Scan for the cell matching the given text and deliver its (x, y) coordinate at center. 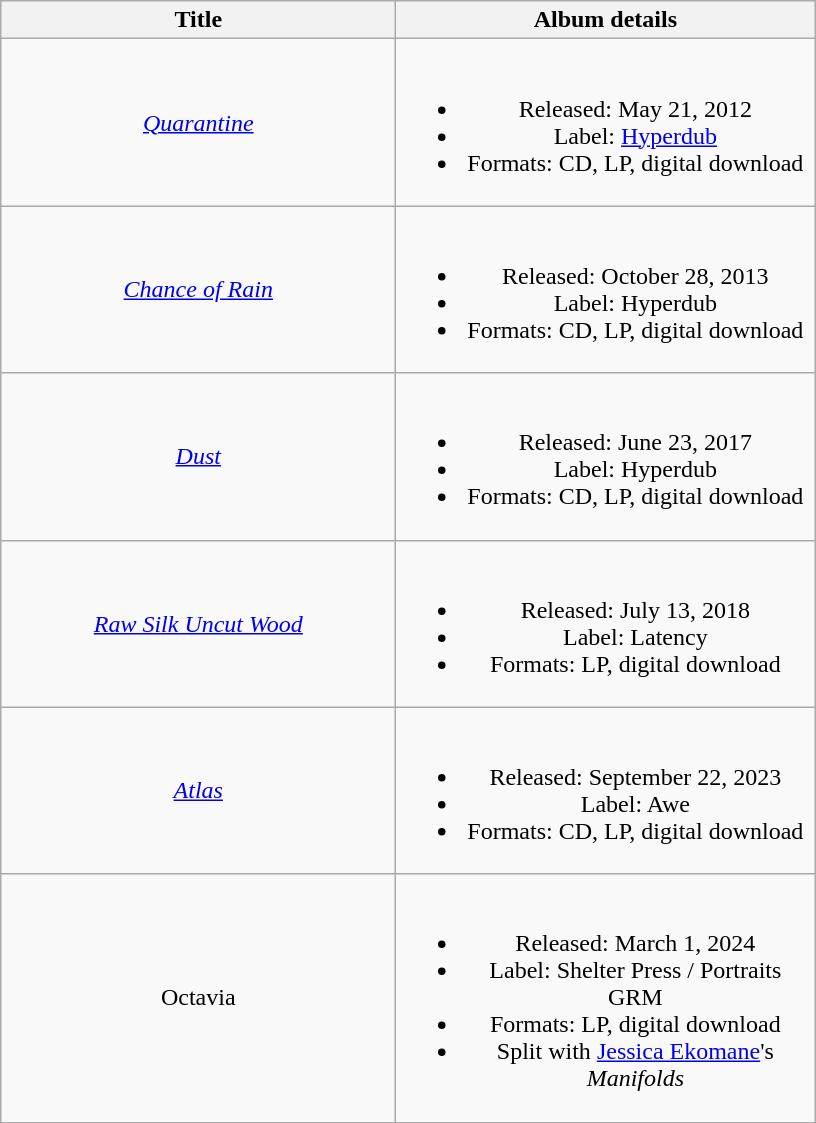
Quarantine (198, 122)
Album details (606, 20)
Title (198, 20)
Raw Silk Uncut Wood (198, 624)
Released: September 22, 2023Label: AweFormats: CD, LP, digital download (606, 790)
Released: October 28, 2013Label: HyperdubFormats: CD, LP, digital download (606, 290)
Released: June 23, 2017Label: HyperdubFormats: CD, LP, digital download (606, 456)
Released: May 21, 2012Label: HyperdubFormats: CD, LP, digital download (606, 122)
Dust (198, 456)
Atlas (198, 790)
Chance of Rain (198, 290)
Octavia (198, 998)
Released: July 13, 2018Label: LatencyFormats: LP, digital download (606, 624)
Released: March 1, 2024Label: Shelter Press / Portraits GRMFormats: LP, digital downloadSplit with Jessica Ekomane's Manifolds (606, 998)
